Provide the [X, Y] coordinate of the cell's center where the given text is located.  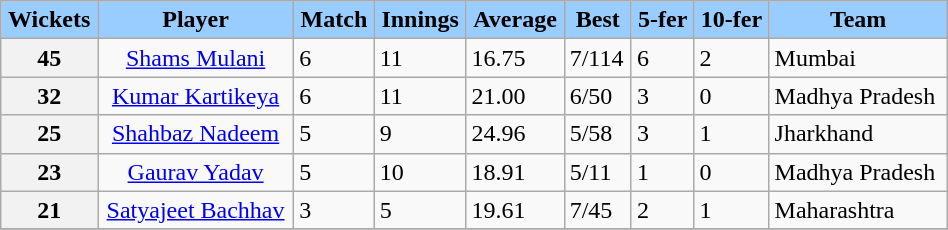
25 [50, 134]
Team [858, 20]
Gaurav Yadav [196, 172]
Average [515, 20]
5/58 [598, 134]
Shahbaz Nadeem [196, 134]
21 [50, 210]
7/45 [598, 210]
32 [50, 96]
Match [334, 20]
10-fer [732, 20]
23 [50, 172]
21.00 [515, 96]
45 [50, 58]
Mumbai [858, 58]
Kumar Kartikeya [196, 96]
18.91 [515, 172]
19.61 [515, 210]
Satyajeet Bachhav [196, 210]
Shams Mulani [196, 58]
Innings [420, 20]
24.96 [515, 134]
6/50 [598, 96]
Wickets [50, 20]
Player [196, 20]
Best [598, 20]
5-fer [662, 20]
7/114 [598, 58]
9 [420, 134]
Jharkhand [858, 134]
16.75 [515, 58]
10 [420, 172]
5/11 [598, 172]
Maharashtra [858, 210]
